Scan for the cell matching the given text and deliver its (X, Y) coordinate at center. 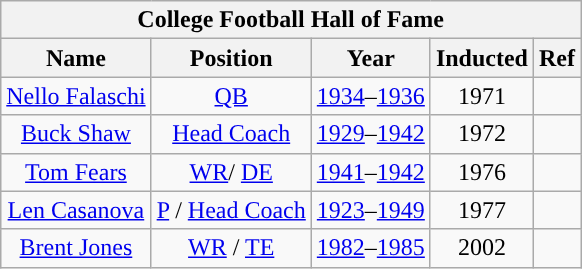
College Football Hall of Fame (291, 20)
Position (231, 58)
Name (76, 58)
1976 (482, 172)
1934–1936 (370, 96)
1972 (482, 134)
WR / TE (231, 248)
WR/ DE (231, 172)
Buck Shaw (76, 134)
Inducted (482, 58)
Brent Jones (76, 248)
1929–1942 (370, 134)
1941–1942 (370, 172)
1923–1949 (370, 210)
1982–1985 (370, 248)
1971 (482, 96)
Tom Fears (76, 172)
Year (370, 58)
1977 (482, 210)
QB (231, 96)
P / Head Coach (231, 210)
2002 (482, 248)
Head Coach (231, 134)
Ref (556, 58)
Len Casanova (76, 210)
Nello Falaschi (76, 96)
